Identify which cell holds the provided text, then report its (X, Y) central coordinate. 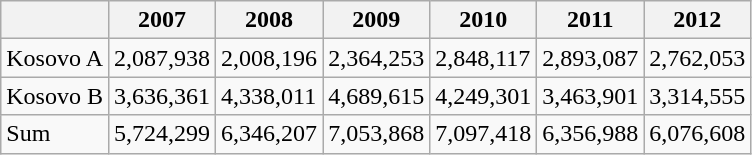
2,008,196 (270, 58)
2008 (270, 20)
5,724,299 (162, 134)
2011 (590, 20)
2007 (162, 20)
2,762,053 (698, 58)
4,689,615 (376, 96)
7,097,418 (484, 134)
6,076,608 (698, 134)
3,314,555 (698, 96)
4,338,011 (270, 96)
3,636,361 (162, 96)
4,249,301 (484, 96)
2,848,117 (484, 58)
2012 (698, 20)
Sum (55, 134)
3,463,901 (590, 96)
2,893,087 (590, 58)
2,364,253 (376, 58)
6,356,988 (590, 134)
2010 (484, 20)
Kosovo B (55, 96)
2,087,938 (162, 58)
2009 (376, 20)
Kosovo A (55, 58)
7,053,868 (376, 134)
6,346,207 (270, 134)
